Identify which cell holds the provided text, then report its [X, Y] central coordinate. 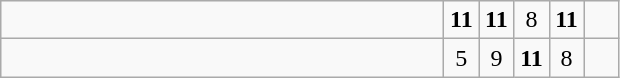
9 [496, 58]
5 [462, 58]
